Capture the cell that displays the provided text and extract its [x, y] central coordinate. 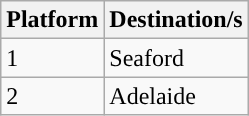
2 [52, 96]
Seaford [176, 58]
1 [52, 58]
Adelaide [176, 96]
Destination/s [176, 20]
Platform [52, 20]
